Detect which cell encompasses the target text, then output its (x, y) center coordinate. 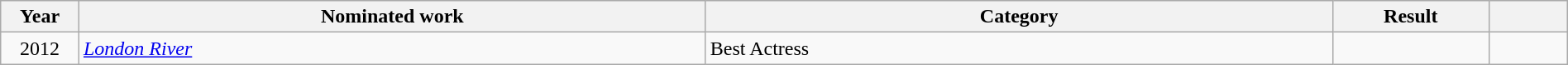
London River (392, 48)
Year (40, 17)
Category (1019, 17)
Result (1411, 17)
2012 (40, 48)
Nominated work (392, 17)
Best Actress (1019, 48)
